From the cell containing the given text, extract its center point as [X, Y] coordinate. 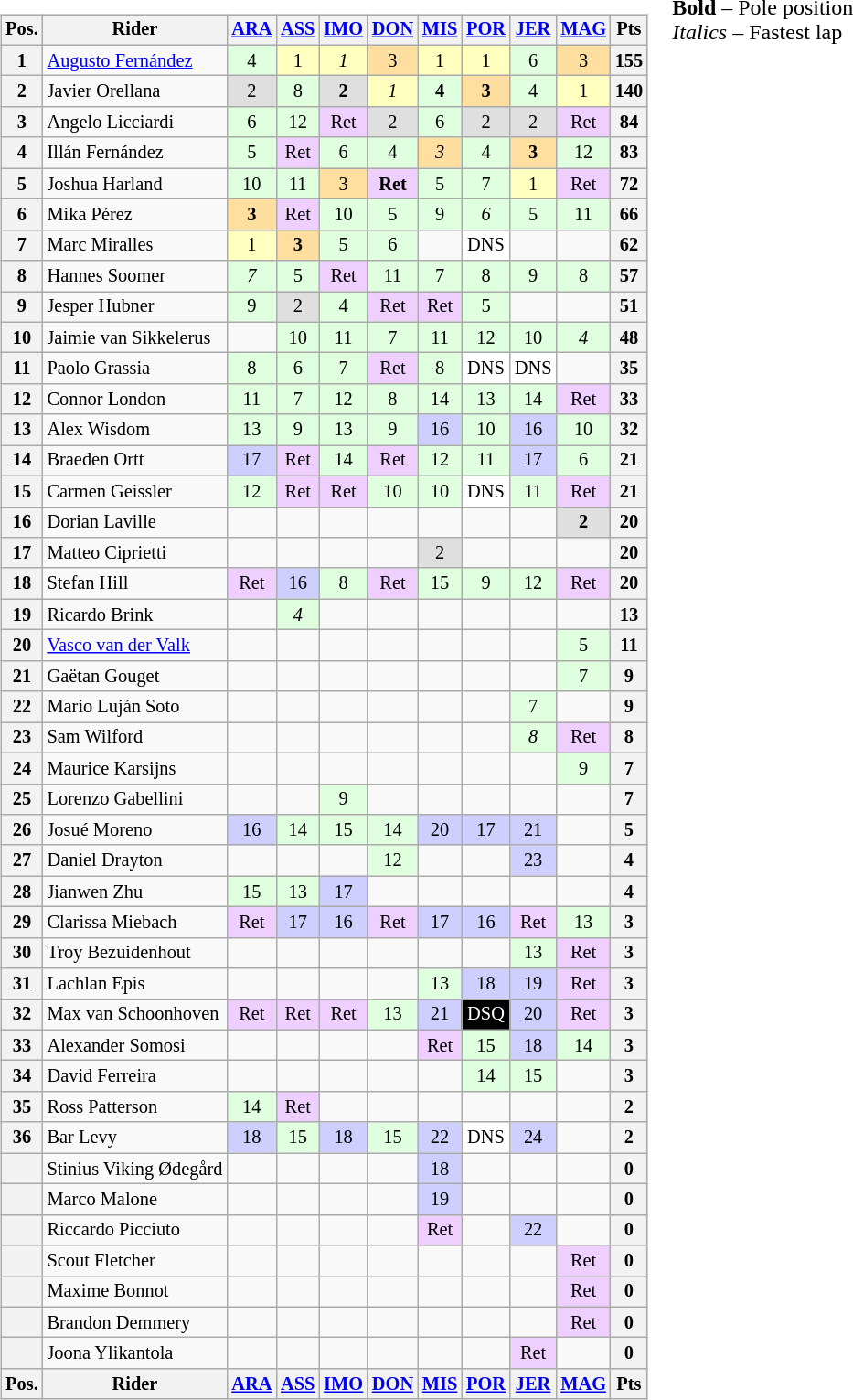
Maxime Bonnot [135, 1292]
Jaimie van Sikkelerus [135, 337]
Alex Wisdom [135, 430]
Daniel Drayton [135, 860]
Angelo Licciardi [135, 123]
62 [629, 245]
David Ferreira [135, 1076]
Marco Malone [135, 1200]
66 [629, 215]
Brandon Demmery [135, 1322]
Jesper Hubner [135, 307]
Carmen Geissler [135, 491]
Max van Schoonhoven [135, 1015]
Stinius Viking Ødegård [135, 1169]
Javier Orellana [135, 91]
Stefan Hill [135, 583]
Matteo Ciprietti [135, 553]
Ross Patterson [135, 1107]
Joona Ylikantola [135, 1353]
36 [22, 1138]
Paolo Grassia [135, 369]
Lachlan Epis [135, 984]
Riccardo Picciuto [135, 1230]
155 [629, 60]
Illán Fernández [135, 153]
57 [629, 276]
84 [629, 123]
Troy Bezuidenhout [135, 953]
28 [22, 892]
Mika Pérez [135, 215]
DSQ [486, 1015]
Sam Wilford [135, 738]
27 [22, 860]
Augusto Fernández [135, 60]
Maurice Karsijns [135, 768]
Vasco van der Valk [135, 646]
Mario Luján Soto [135, 707]
Alexander Somosi [135, 1045]
31 [22, 984]
Dorian Laville [135, 522]
34 [22, 1076]
48 [629, 337]
Scout Fletcher [135, 1261]
Ricardo Brink [135, 615]
51 [629, 307]
Lorenzo Gabellini [135, 799]
Clarissa Miebach [135, 923]
Joshua Harland [135, 184]
25 [22, 799]
Jianwen Zhu [135, 892]
Gaëtan Gouget [135, 676]
Josué Moreno [135, 830]
Connor London [135, 400]
Marc Miralles [135, 245]
Hannes Soomer [135, 276]
Braeden Ortt [135, 461]
Bar Levy [135, 1138]
140 [629, 91]
29 [22, 923]
72 [629, 184]
83 [629, 153]
30 [22, 953]
26 [22, 830]
